Return the [x, y] coordinate for the center point of the cell that contains the specified text.  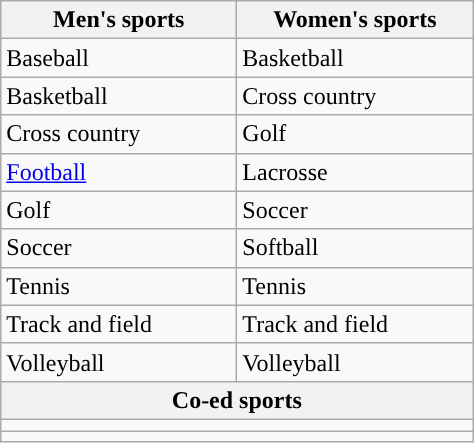
Co-ed sports [237, 400]
Baseball [119, 58]
Lacrosse [355, 172]
Men's sports [119, 20]
Women's sports [355, 20]
Softball [355, 248]
Football [119, 172]
